Capture the cell that displays the provided text and extract its (x, y) central coordinate. 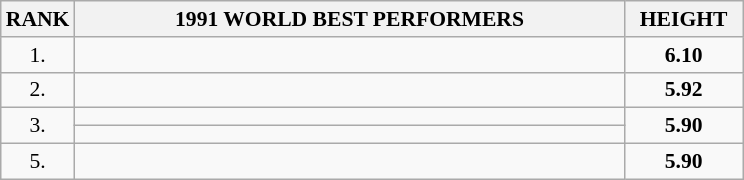
3. (38, 126)
5.92 (684, 90)
RANK (38, 19)
HEIGHT (684, 19)
6.10 (684, 55)
1. (38, 55)
5. (38, 162)
2. (38, 90)
1991 WORLD BEST PERFORMERS (349, 19)
